Determine the (x, y) coordinate at the center of the cell enclosing the given text.  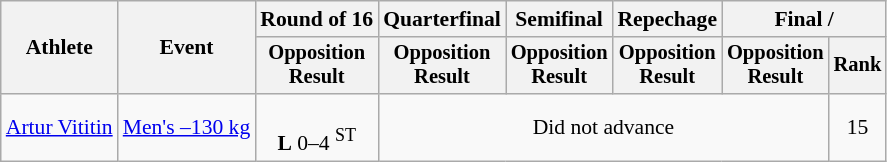
Round of 16 (316, 19)
Quarterfinal (442, 19)
Athlete (60, 48)
Semifinal (560, 19)
Event (187, 48)
Did not advance (603, 128)
Repechage (667, 19)
Final / (804, 19)
L 0–4 ST (316, 128)
Artur Vititin (60, 128)
Men's –130 kg (187, 128)
15 (858, 128)
Rank (858, 66)
